Identify which cell holds the provided text, then report its [X, Y] central coordinate. 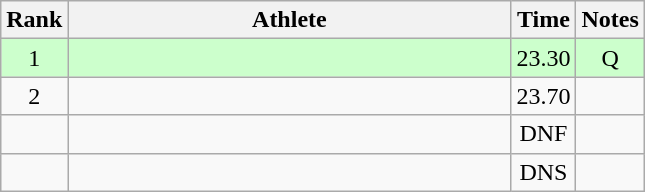
Time [544, 20]
Q [610, 58]
DNS [544, 172]
Athlete [290, 20]
Rank [34, 20]
23.70 [544, 96]
1 [34, 58]
2 [34, 96]
23.30 [544, 58]
DNF [544, 134]
Notes [610, 20]
